Scan for the cell matching the given text and deliver its [X, Y] coordinate at center. 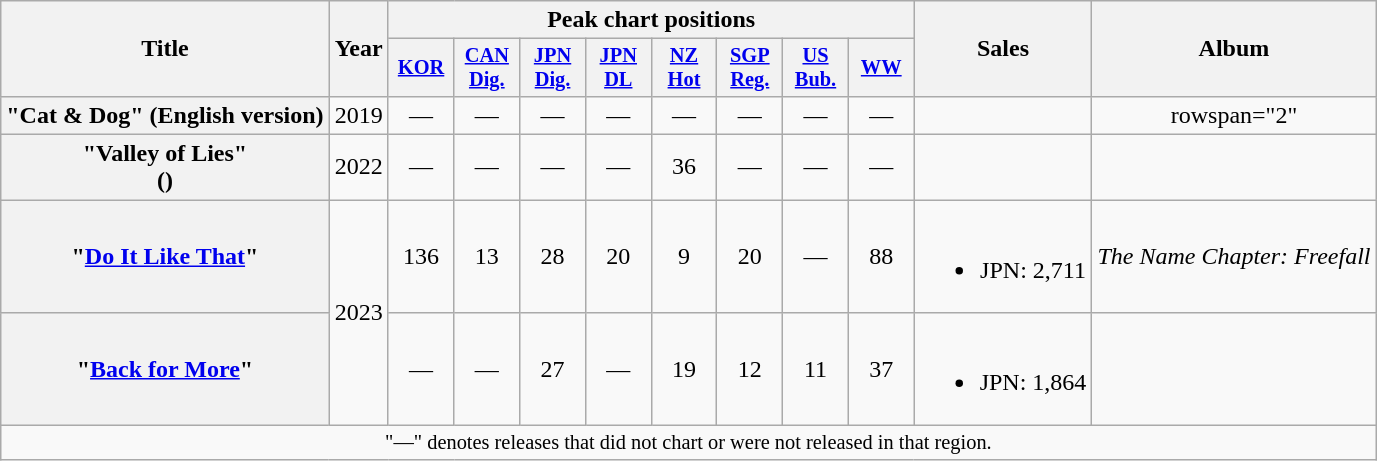
JPNDig. [553, 68]
WW [881, 68]
13 [487, 256]
2019 [358, 115]
12 [750, 370]
JPNDL [618, 68]
rowspan="2" [1234, 115]
88 [881, 256]
SGPReg. [750, 68]
2023 [358, 313]
CANDig. [487, 68]
"Do It Like That" [165, 256]
"Cat & Dog" (English version) [165, 115]
28 [553, 256]
36 [684, 168]
NZ Hot [684, 68]
11 [816, 370]
Peak chart positions [651, 20]
JPN: 1,864 [1003, 370]
The Name Chapter: Freefall [1234, 256]
2022 [358, 168]
Year [358, 49]
9 [684, 256]
"Valley of Lies"() [165, 168]
"—" denotes releases that did not chart or were not released in that region. [688, 443]
Title [165, 49]
Album [1234, 49]
27 [553, 370]
JPN: 2,711 [1003, 256]
Sales [1003, 49]
19 [684, 370]
"Back for More" [165, 370]
37 [881, 370]
136 [421, 256]
USBub. [816, 68]
KOR [421, 68]
